For the text-containing cell, return its midpoint in (x, y) coordinate format. 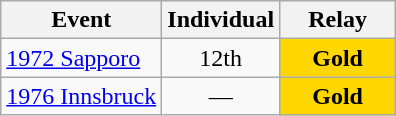
— (221, 96)
Event (82, 20)
Relay (338, 20)
Individual (221, 20)
12th (221, 58)
1972 Sapporo (82, 58)
1976 Innsbruck (82, 96)
